Detect which cell encompasses the target text, then output its (X, Y) center coordinate. 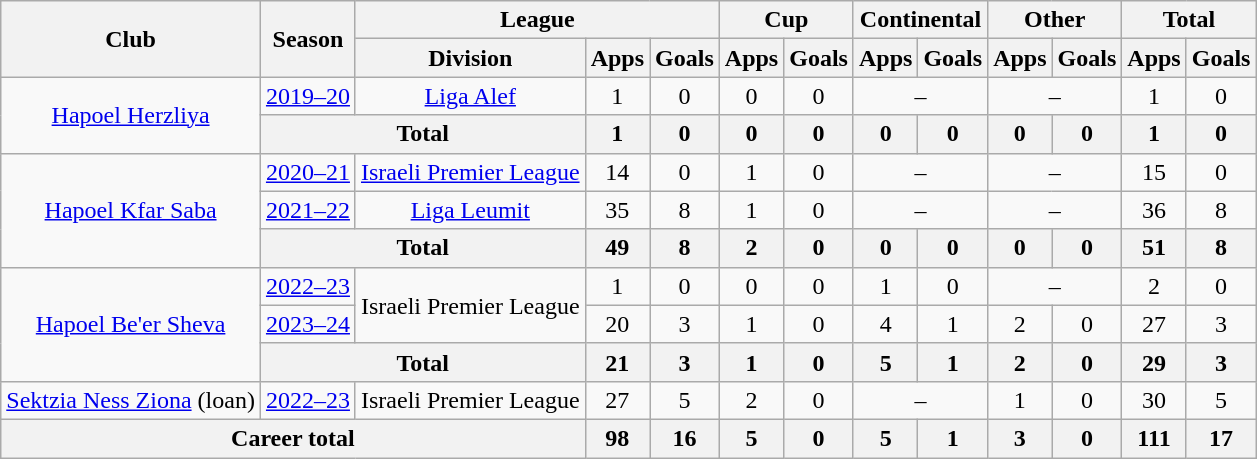
49 (617, 248)
Continental (920, 20)
111 (1154, 438)
20 (617, 324)
16 (685, 438)
Hapoel Herzliya (131, 115)
Hapoel Be'er Sheva (131, 324)
2021–22 (308, 210)
29 (1154, 362)
League (537, 20)
Career total (293, 438)
98 (617, 438)
Sektzia Ness Ziona (loan) (131, 400)
Cup (786, 20)
36 (1154, 210)
Division (470, 58)
2020–21 (308, 172)
21 (617, 362)
30 (1154, 400)
Other (1055, 20)
Liga Alef (470, 96)
35 (617, 210)
4 (885, 324)
51 (1154, 248)
Season (308, 39)
Hapoel Kfar Saba (131, 210)
Liga Leumit (470, 210)
Club (131, 39)
2019–20 (308, 96)
17 (1221, 438)
15 (1154, 172)
2023–24 (308, 324)
14 (617, 172)
